Output the [X, Y] coordinate of the center of the cell containing the given text.  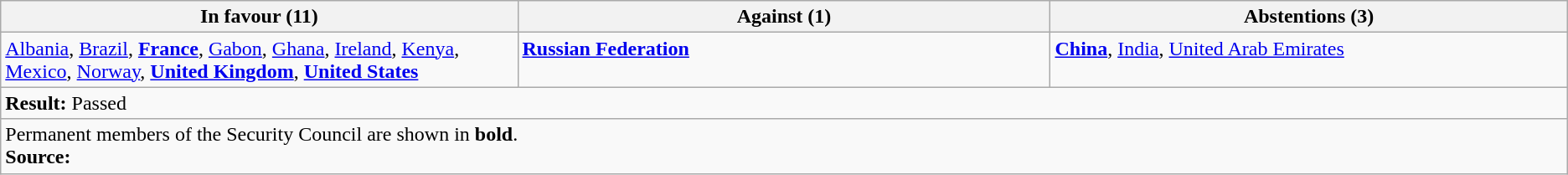
China, India, United Arab Emirates [1308, 60]
Russian Federation [784, 60]
Permanent members of the Security Council are shown in bold.Source: [784, 146]
Result: Passed [784, 103]
Against (1) [784, 17]
In favour (11) [260, 17]
Abstentions (3) [1308, 17]
Albania, Brazil, France, Gabon, Ghana, Ireland, Kenya, Mexico, Norway, United Kingdom, United States [260, 60]
